Return the [X, Y] coordinate for the center point of the cell that contains the specified text.  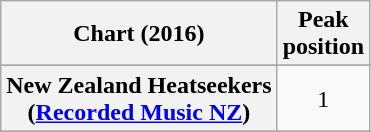
1 [323, 98]
Peakposition [323, 34]
New Zealand Heatseekers(Recorded Music NZ) [139, 98]
Chart (2016) [139, 34]
